Output the (X, Y) coordinate of the center of the cell containing the given text.  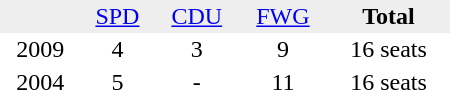
3 (197, 50)
CDU (197, 16)
2009 (40, 50)
9 (283, 50)
4 (117, 50)
SPD (117, 16)
Total (388, 16)
FWG (283, 16)
16 seats (388, 50)
